Locate the cell with the specified text and output its (x, y) center coordinate. 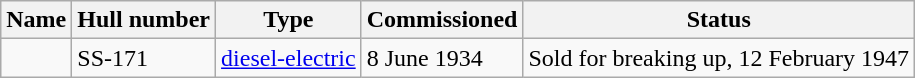
Name (36, 20)
Status (719, 20)
Type (289, 20)
Hull number (144, 20)
diesel-electric (289, 58)
SS-171 (144, 58)
Commissioned (442, 20)
8 June 1934 (442, 58)
Sold for breaking up, 12 February 1947 (719, 58)
